Capture the cell that displays the provided text and extract its [x, y] central coordinate. 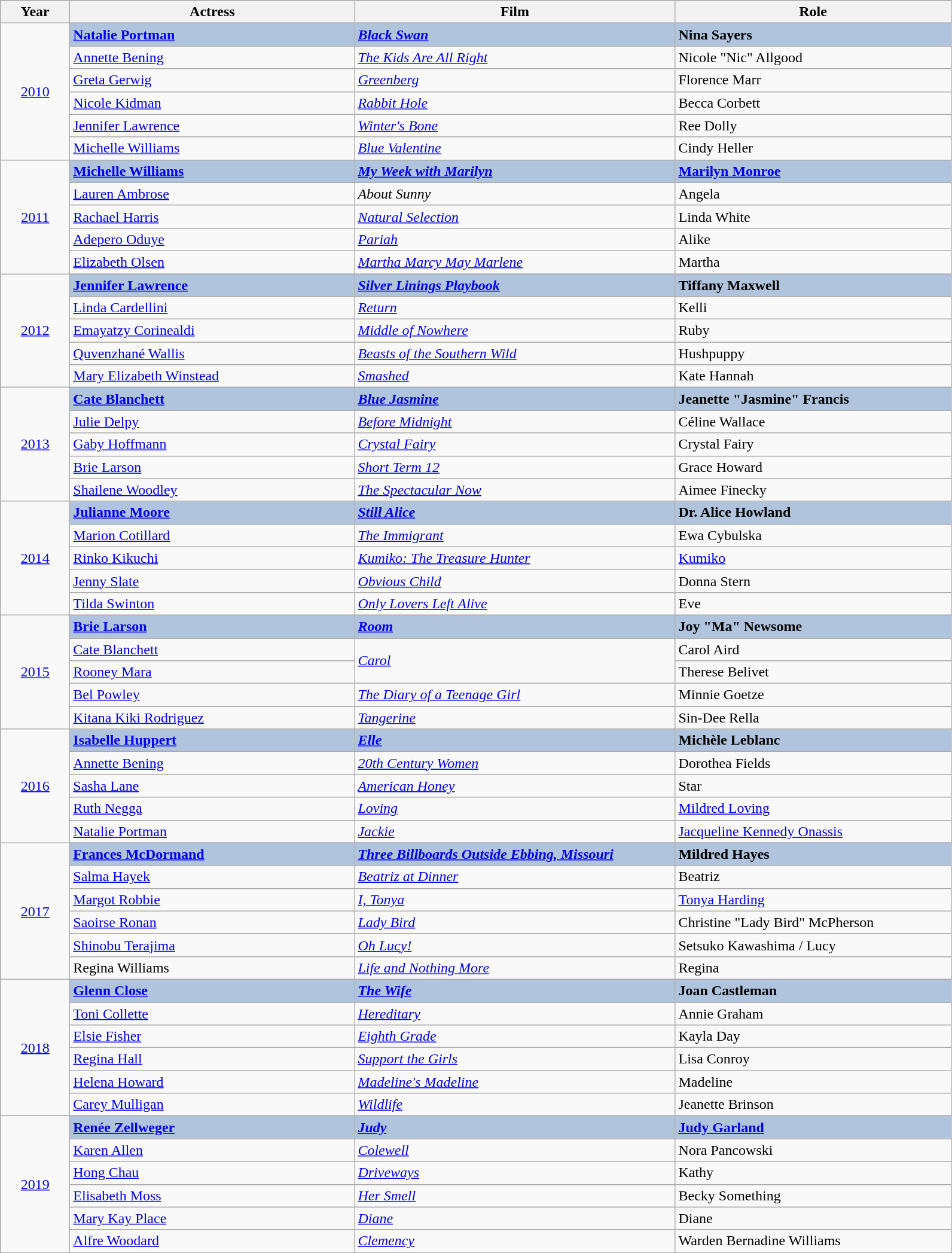
Adepero Oduye [212, 239]
Rooney Mara [212, 672]
Grace Howard [813, 467]
Regina Hall [212, 1059]
Jeanette Brinson [813, 1105]
Kathy [813, 1173]
Nicole "Nic" Allgood [813, 57]
Before Midnight [515, 422]
Return [515, 308]
2014 [35, 558]
Mary Elizabeth Winstead [212, 376]
2015 [35, 672]
Ruby [813, 331]
Ree Dolly [813, 126]
Jeanette "Jasmine" Francis [813, 399]
Bel Powley [212, 695]
The Kids Are All Right [515, 57]
Saoirse Ronan [212, 922]
Hushpuppy [813, 353]
Alike [813, 239]
Clemency [515, 1241]
Toni Collette [212, 1014]
Isabelle Huppert [212, 740]
Natural Selection [515, 217]
Sasha Lane [212, 786]
My Week with Marilyn [515, 171]
Madeline's Madeline [515, 1082]
Rachael Harris [212, 217]
Glenn Close [212, 990]
Colewell [515, 1150]
Star [813, 786]
Marilyn Monroe [813, 171]
Florence Marr [813, 80]
Kitana Kiki Rodriguez [212, 718]
Kayla Day [813, 1036]
Blue Jasmine [515, 399]
Carey Mulligan [212, 1105]
Tiffany Maxwell [813, 285]
Eighth Grade [515, 1036]
Kelli [813, 308]
Renée Zellweger [212, 1127]
Frances McDormand [212, 854]
The Diary of a Teenage Girl [515, 695]
Rabbit Hole [515, 103]
Sin-Dee Rella [813, 718]
Margot Robbie [212, 900]
Ewa Cybulska [813, 535]
Life and Nothing More [515, 968]
Mary Kay Place [212, 1218]
Madeline [813, 1082]
About Sunny [515, 194]
Emayatzy Corinealdi [212, 331]
Still Alice [515, 513]
Jenny Slate [212, 581]
Angela [813, 194]
I, Tonya [515, 900]
Her Smell [515, 1196]
2010 [35, 92]
Elsie Fisher [212, 1036]
Support the Girls [515, 1059]
Driveways [515, 1173]
Annie Graham [813, 1014]
Short Term 12 [515, 467]
Elle [515, 740]
Role [813, 12]
2019 [35, 1184]
Lady Bird [515, 922]
Céline Wallace [813, 422]
Dr. Alice Howland [813, 513]
American Honey [515, 786]
Lauren Ambrose [212, 194]
Michèle Leblanc [813, 740]
Beatriz at Dinner [515, 877]
Linda Cardellini [212, 308]
Tonya Harding [813, 900]
Elisabeth Moss [212, 1196]
Kumiko [813, 558]
Setsuko Kawashima / Lucy [813, 945]
2011 [35, 217]
Julianne Moore [212, 513]
Nora Pancowski [813, 1150]
Eve [813, 603]
Regina [813, 968]
20th Century Women [515, 763]
Room [515, 626]
Loving [515, 809]
Three Billboards Outside Ebbing, Missouri [515, 854]
Oh Lucy! [515, 945]
Karen Allen [212, 1150]
Kate Hannah [813, 376]
2018 [35, 1047]
Winter's Bone [515, 126]
Donna Stern [813, 581]
2016 [35, 786]
Mildred Loving [813, 809]
Warden Bernadine Williams [813, 1241]
Greenberg [515, 80]
Joan Castleman [813, 990]
Joy "Ma" Newsome [813, 626]
Julie Delpy [212, 422]
Greta Gerwig [212, 80]
Blue Valentine [515, 148]
Smashed [515, 376]
Jackie [515, 831]
Rinko Kikuchi [212, 558]
Quvenzhané Wallis [212, 353]
Christine "Lady Bird" McPherson [813, 922]
Obvious Child [515, 581]
Jacqueline Kennedy Onassis [813, 831]
Film [515, 12]
Gaby Hoffmann [212, 444]
Year [35, 12]
The Wife [515, 990]
Judy Garland [813, 1127]
Wildlife [515, 1105]
Ruth Negga [212, 809]
Nicole Kidman [212, 103]
Becca Corbett [813, 103]
Pariah [515, 239]
Hong Chau [212, 1173]
Nina Sayers [813, 35]
Regina Williams [212, 968]
Mildred Hayes [813, 854]
Kumiko: The Treasure Hunter [515, 558]
Beasts of the Southern Wild [515, 353]
Tilda Swinton [212, 603]
Aimee Finecky [813, 490]
Alfre Woodard [212, 1241]
Linda White [813, 217]
Martha Marcy May Marlene [515, 262]
Elizabeth Olsen [212, 262]
Lisa Conroy [813, 1059]
Minnie Goetze [813, 695]
Becky Something [813, 1196]
Carol Aird [813, 649]
Shinobu Terajima [212, 945]
Beatriz [813, 877]
Helena Howard [212, 1082]
Black Swan [515, 35]
2012 [35, 331]
2013 [35, 444]
Actress [212, 12]
Judy [515, 1127]
Dorothea Fields [813, 763]
Middle of Nowhere [515, 331]
Shailene Woodley [212, 490]
The Spectacular Now [515, 490]
Carol [515, 660]
Martha [813, 262]
Salma Hayek [212, 877]
Silver Linings Playbook [515, 285]
The Immigrant [515, 535]
Hereditary [515, 1014]
Only Lovers Left Alive [515, 603]
Therese Belivet [813, 672]
Cindy Heller [813, 148]
Tangerine [515, 718]
2017 [35, 911]
Marion Cotillard [212, 535]
